Determine the [x, y] coordinate at the center of the cell enclosing the given text.  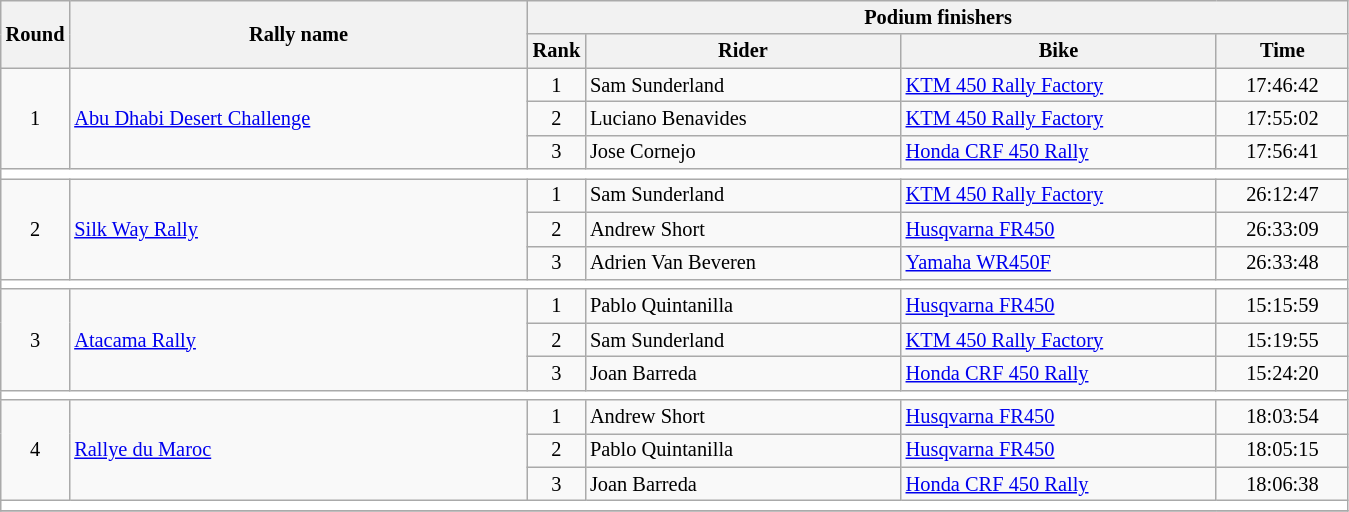
Podium finishers [938, 17]
15:19:55 [1282, 340]
17:46:42 [1282, 85]
Atacama Rally [298, 340]
17:55:02 [1282, 118]
Luciano Benavides [743, 118]
Rank [556, 51]
Rally name [298, 34]
Rider [743, 51]
26:33:09 [1282, 229]
15:24:20 [1282, 373]
15:15:59 [1282, 306]
Abu Dhabi Desert Challenge [298, 118]
18:05:15 [1282, 450]
26:33:48 [1282, 263]
Yamaha WR450F [1059, 263]
17:56:41 [1282, 152]
4 [36, 450]
18:03:54 [1282, 417]
18:06:38 [1282, 484]
Round [36, 34]
26:12:47 [1282, 195]
Jose Cornejo [743, 152]
Rallye du Maroc [298, 450]
Silk Way Rally [298, 228]
Bike [1059, 51]
Time [1282, 51]
Adrien Van Beveren [743, 263]
